For the text-containing cell, return its midpoint in (X, Y) coordinate format. 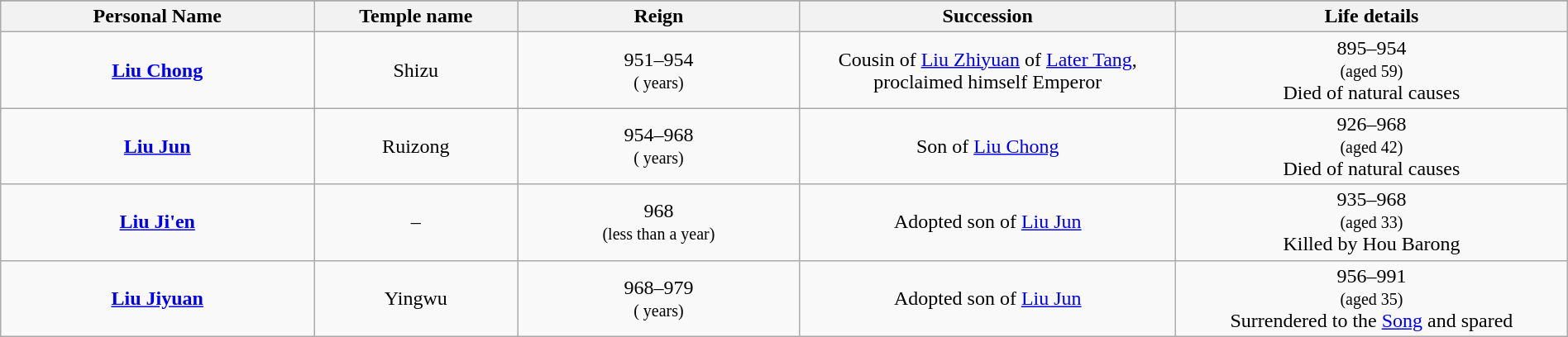
Liu Ji'en (157, 222)
Life details (1372, 17)
968–979( years) (658, 298)
Liu Jiyuan (157, 298)
Reign (658, 17)
– (416, 222)
935–968(aged 33)Killed by Hou Barong (1372, 222)
951–954( years) (658, 70)
Shizu (416, 70)
Liu Chong (157, 70)
956–991(aged 35)Surrendered to the Song and spared (1372, 298)
Liu Jun (157, 146)
954–968( years) (658, 146)
Temple name (416, 17)
Succession (987, 17)
968(less than a year) (658, 222)
Cousin of Liu Zhiyuan of Later Tang, proclaimed himself Emperor (987, 70)
Ruizong (416, 146)
Son of Liu Chong (987, 146)
895–954(aged 59)Died of natural causes (1372, 70)
926–968(aged 42)Died of natural causes (1372, 146)
Personal Name (157, 17)
Yingwu (416, 298)
